Return the (x, y) coordinate for the center point of the cell that contains the specified text.  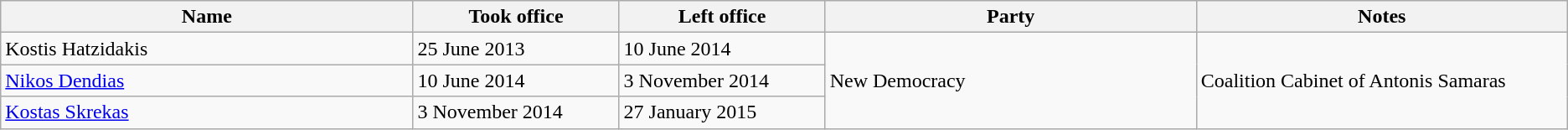
Left office (722, 17)
Notes (1382, 17)
Took office (516, 17)
New Democracy (1010, 81)
Party (1010, 17)
27 January 2015 (722, 112)
Nikos Dendias (207, 81)
Kostis Hatzidakis (207, 49)
Coalition Cabinet of Antonis Samaras (1382, 81)
Kostas Skrekas (207, 112)
Name (207, 17)
25 June 2013 (516, 49)
